Identify which cell holds the provided text, then report its [x, y] central coordinate. 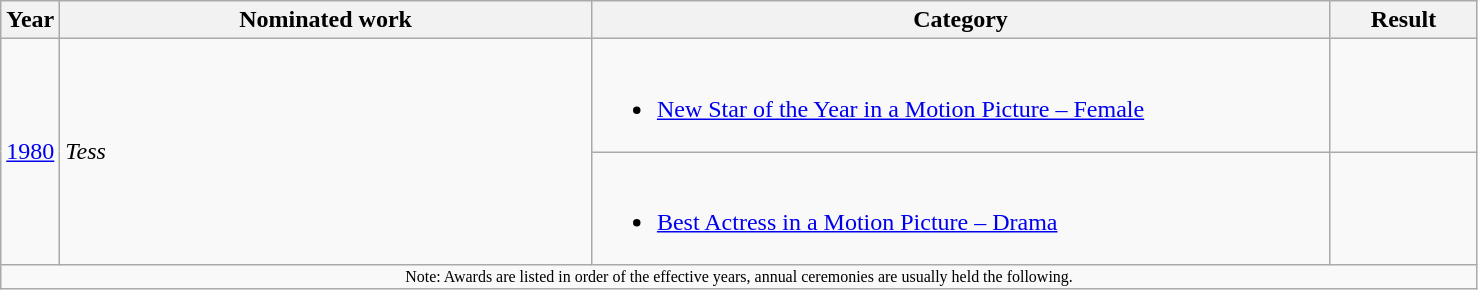
Result [1404, 20]
Nominated work [326, 20]
New Star of the Year in a Motion Picture – Female [960, 96]
Category [960, 20]
Note: Awards are listed in order of the effective years, annual ceremonies are usually held the following. [740, 277]
Year [30, 20]
Best Actress in a Motion Picture – Drama [960, 208]
Tess [326, 152]
1980 [30, 152]
